Find where the given text appears and provide that cell's center as [X, Y] coordinate. 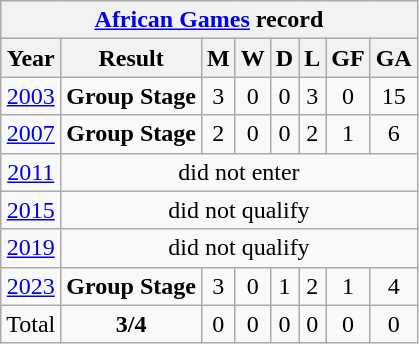
2019 [31, 248]
15 [394, 96]
2003 [31, 96]
3/4 [132, 324]
2007 [31, 134]
Result [132, 58]
Year [31, 58]
M [218, 58]
Total [31, 324]
GF [348, 58]
2015 [31, 210]
did not enter [239, 172]
African Games record [209, 20]
W [252, 58]
L [312, 58]
2011 [31, 172]
GA [394, 58]
2023 [31, 286]
4 [394, 286]
D [284, 58]
6 [394, 134]
